Locate the cell with the specified text and output its [X, Y] center coordinate. 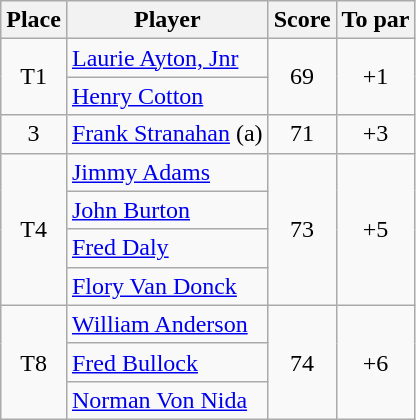
Fred Daly [167, 248]
To par [376, 20]
Player [167, 20]
Score [302, 20]
John Burton [167, 210]
73 [302, 229]
+3 [376, 134]
Fred Bullock [167, 362]
+6 [376, 362]
+1 [376, 77]
T4 [34, 229]
William Anderson [167, 324]
Laurie Ayton, Jnr [167, 58]
3 [34, 134]
Jimmy Adams [167, 172]
T1 [34, 77]
+5 [376, 229]
T8 [34, 362]
Place [34, 20]
74 [302, 362]
71 [302, 134]
Norman Von Nida [167, 400]
69 [302, 77]
Henry Cotton [167, 96]
Flory Van Donck [167, 286]
Frank Stranahan (a) [167, 134]
